Capture the cell that displays the provided text and extract its (x, y) central coordinate. 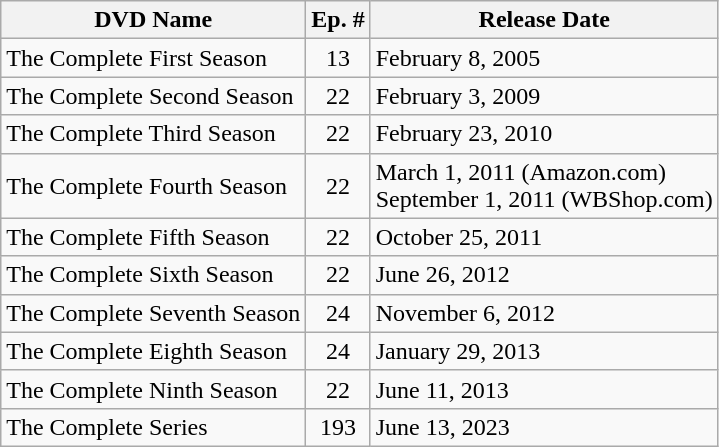
193 (338, 427)
June 11, 2013 (544, 389)
March 1, 2011 (Amazon.com) September 1, 2011 (WBShop.com) (544, 186)
The Complete First Season (154, 58)
13 (338, 58)
The Complete Second Season (154, 96)
The Complete Fourth Season (154, 186)
January 29, 2013 (544, 351)
The Complete Third Season (154, 134)
October 25, 2011 (544, 237)
DVD Name (154, 20)
The Complete Series (154, 427)
November 6, 2012 (544, 313)
The Complete Seventh Season (154, 313)
The Complete Sixth Season (154, 275)
The Complete Fifth Season (154, 237)
June 26, 2012 (544, 275)
The Complete Eighth Season (154, 351)
February 23, 2010 (544, 134)
February 8, 2005 (544, 58)
February 3, 2009 (544, 96)
Release Date (544, 20)
The Complete Ninth Season (154, 389)
Ep. # (338, 20)
June 13, 2023 (544, 427)
